Identify which cell holds the provided text, then report its (x, y) central coordinate. 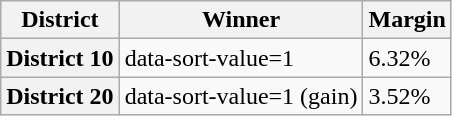
data-sort-value=1 (gain) (241, 96)
3.52% (407, 96)
Winner (241, 20)
District (60, 20)
District 20 (60, 96)
data-sort-value=1 (241, 58)
Margin (407, 20)
District 10 (60, 58)
6.32% (407, 58)
